Detect which cell encompasses the target text, then output its (x, y) center coordinate. 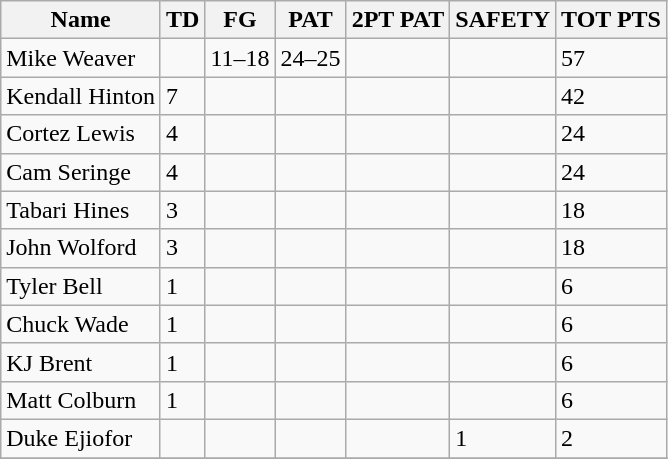
Kendall Hinton (81, 96)
Matt Colburn (81, 400)
24–25 (310, 58)
Cortez Lewis (81, 134)
PAT (310, 20)
TD (182, 20)
Cam Seringe (81, 172)
SAFETY (503, 20)
John Wolford (81, 248)
Tyler Bell (81, 286)
TOT PTS (612, 20)
2 (612, 438)
11–18 (240, 58)
Chuck Wade (81, 324)
Tabari Hines (81, 210)
57 (612, 58)
Duke Ejiofor (81, 438)
2PT PAT (398, 20)
Name (81, 20)
7 (182, 96)
42 (612, 96)
FG (240, 20)
Mike Weaver (81, 58)
KJ Brent (81, 362)
